Pinpoint the cell where the given text exists, returning its (x, y) midpoint coordinate. 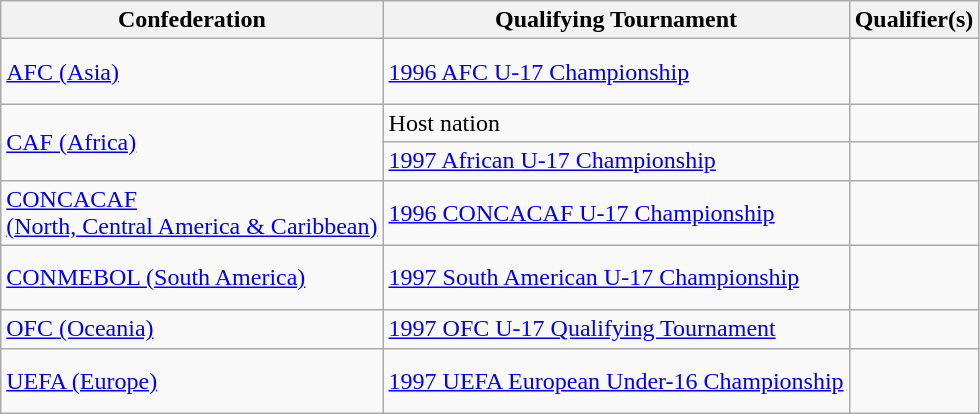
CAF (Africa) (192, 142)
CONMEBOL (South America) (192, 278)
1997 UEFA European Under-16 Championship (616, 380)
1997 South American U-17 Championship (616, 278)
Confederation (192, 20)
Qualifying Tournament (616, 20)
1997 OFC U-17 Qualifying Tournament (616, 329)
1997 African U-17 Championship (616, 161)
CONCACAF(North, Central America & Caribbean) (192, 212)
Qualifier(s) (914, 20)
UEFA (Europe) (192, 380)
OFC (Oceania) (192, 329)
1996 CONCACAF U-17 Championship (616, 212)
Host nation (616, 123)
AFC (Asia) (192, 72)
1996 AFC U-17 Championship (616, 72)
